Scan for the cell matching the given text and deliver its [X, Y] coordinate at center. 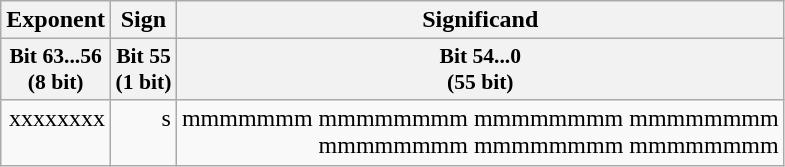
Bit 54...0(55 bit) [480, 70]
Sign [144, 20]
Significand [480, 20]
xxxxxxxx [56, 132]
s [144, 132]
Exponent [56, 20]
Bit 63...56(8 bit) [56, 70]
Bit 55(1 bit) [144, 70]
mmmmmmm mmmmmmmm mmmmmmmm mmmmmmmmmmmmmmmm mmmmmmmm mmmmmmmm [480, 132]
